Return [x, y] of the center of cell containing provided text 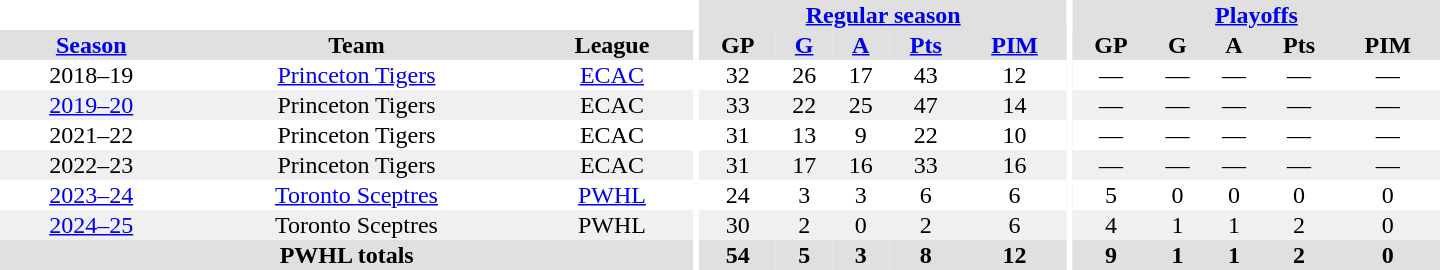
14 [1014, 105]
2024–25 [91, 225]
Playoffs [1256, 15]
PWHL totals [346, 255]
30 [738, 225]
10 [1014, 135]
Season [91, 45]
8 [926, 255]
2023–24 [91, 195]
Regular season [884, 15]
2022–23 [91, 165]
47 [926, 105]
26 [804, 75]
54 [738, 255]
2018–19 [91, 75]
43 [926, 75]
2021–22 [91, 135]
2019–20 [91, 105]
Team [356, 45]
4 [1111, 225]
32 [738, 75]
25 [860, 105]
13 [804, 135]
League [612, 45]
24 [738, 195]
